Pinpoint the cell where the given text exists, returning its [X, Y] midpoint coordinate. 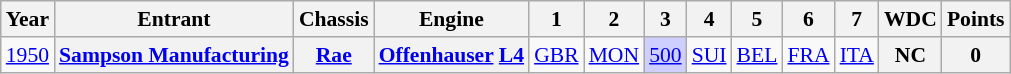
2 [614, 19]
BEL [758, 55]
6 [808, 19]
FRA [808, 55]
GBR [556, 55]
5 [758, 19]
SUI [710, 55]
MON [614, 55]
4 [710, 19]
WDC [910, 19]
Points [976, 19]
Rae [334, 55]
Sampson Manufacturing [174, 55]
7 [857, 19]
NC [910, 55]
Offenhauser L4 [452, 55]
Entrant [174, 19]
Chassis [334, 19]
Year [28, 19]
ITA [857, 55]
0 [976, 55]
1950 [28, 55]
1 [556, 19]
Engine [452, 19]
3 [666, 19]
500 [666, 55]
